From the cell containing the given text, extract its center point as (x, y) coordinate. 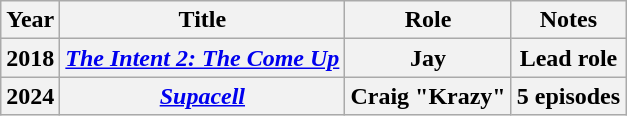
2024 (30, 96)
The Intent 2: The Come Up (202, 58)
Role (428, 20)
2018 (30, 58)
Title (202, 20)
Craig "Krazy" (428, 96)
Year (30, 20)
Lead role (568, 58)
Notes (568, 20)
5 episodes (568, 96)
Jay (428, 58)
Supacell (202, 96)
